Return [X, Y] of the center of cell containing provided text 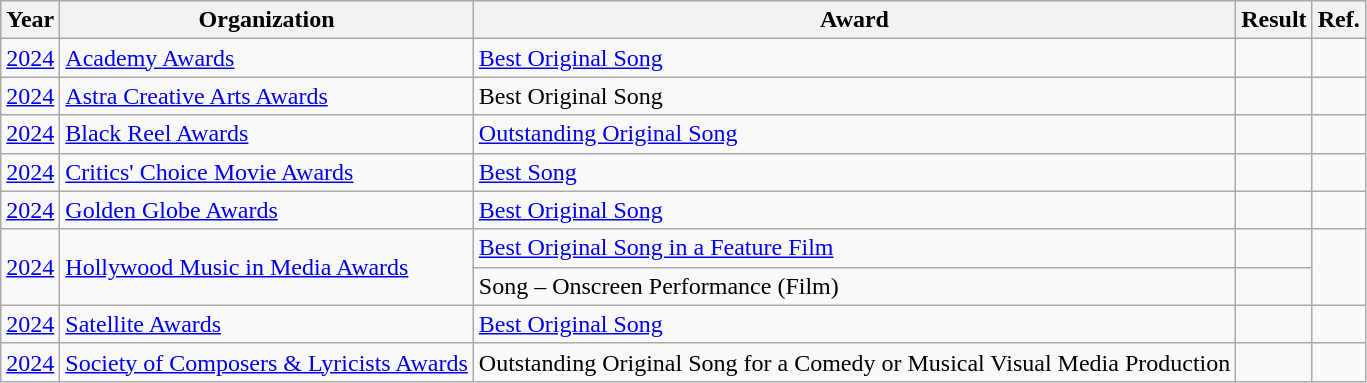
Golden Globe Awards [267, 210]
Outstanding Original Song [854, 134]
Hollywood Music in Media Awards [267, 267]
Academy Awards [267, 58]
Award [854, 20]
Satellite Awards [267, 324]
Year [30, 20]
Astra Creative Arts Awards [267, 96]
Ref. [1338, 20]
Song – Onscreen Performance (Film) [854, 286]
Outstanding Original Song for a Comedy or Musical Visual Media Production [854, 362]
Critics' Choice Movie Awards [267, 172]
Organization [267, 20]
Black Reel Awards [267, 134]
Society of Composers & Lyricists Awards [267, 362]
Best Original Song in a Feature Film [854, 248]
Best Song [854, 172]
Result [1274, 20]
